Search for the cell housing the specified text and yield its (X, Y) center coordinate. 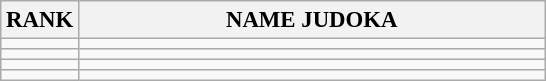
NAME JUDOKA (312, 20)
RANK (40, 20)
